Return (X, Y) of the center of cell containing provided text 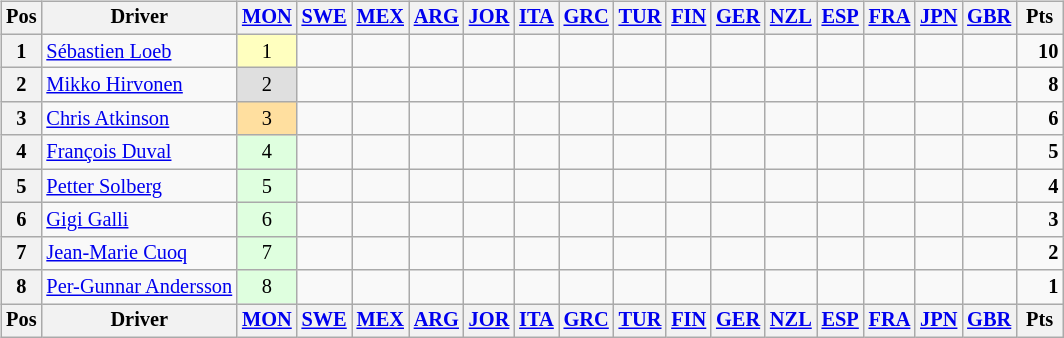
Jean-Marie Cuoq (139, 253)
Petter Solberg (139, 186)
Sébastien Loeb (139, 51)
Chris Atkinson (139, 119)
10 (1040, 51)
Gigi Galli (139, 220)
François Duval (139, 152)
Mikko Hirvonen (139, 85)
Per-Gunnar Andersson (139, 287)
